Determine the (x, y) coordinate at the center of the cell enclosing the given text.  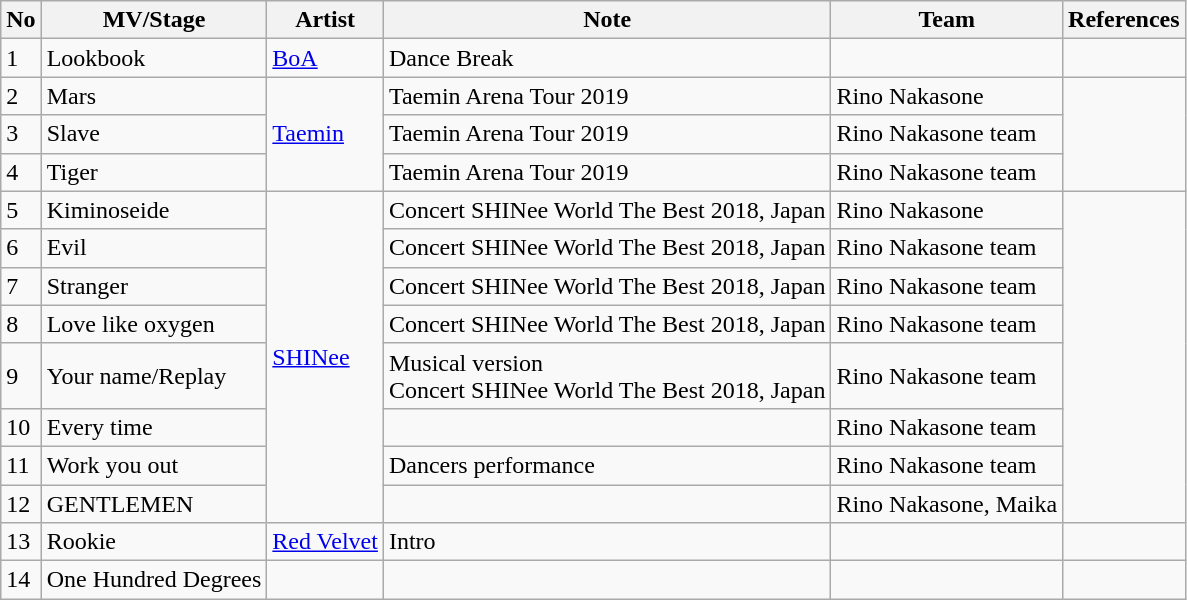
Rookie (154, 542)
Mars (154, 96)
Team (947, 20)
13 (21, 542)
Every time (154, 427)
Stranger (154, 286)
References (1124, 20)
Intro (606, 542)
MV/Stage (154, 20)
No (21, 20)
7 (21, 286)
Rino Nakasone, Maika (947, 503)
6 (21, 248)
8 (21, 324)
10 (21, 427)
Note (606, 20)
3 (21, 134)
Tiger (154, 172)
GENTLEMEN (154, 503)
Taemin (326, 134)
Dance Break (606, 58)
BoA (326, 58)
Your name/Replay (154, 376)
SHINee (326, 357)
14 (21, 580)
4 (21, 172)
12 (21, 503)
2 (21, 96)
Dancers performance (606, 465)
Musical versionConcert SHINee World The Best 2018, Japan (606, 376)
1 (21, 58)
One Hundred Degrees (154, 580)
Love like oxygen (154, 324)
Slave (154, 134)
Kiminoseide (154, 210)
Evil (154, 248)
5 (21, 210)
Work you out (154, 465)
9 (21, 376)
Lookbook (154, 58)
11 (21, 465)
Red Velvet (326, 542)
Artist (326, 20)
